Output the (X, Y) coordinate of the center of the cell containing the given text.  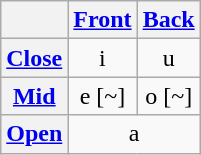
a (134, 134)
e [~] (102, 96)
Mid (34, 96)
Back (168, 20)
Close (34, 58)
o [~] (168, 96)
Open (34, 134)
Front (102, 20)
i (102, 58)
u (168, 58)
